Locate the cell with the specified text and output its [X, Y] center coordinate. 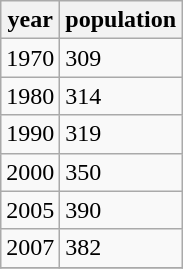
314 [121, 96]
2007 [30, 248]
382 [121, 248]
1980 [30, 96]
390 [121, 210]
309 [121, 58]
1970 [30, 58]
2005 [30, 210]
1990 [30, 134]
2000 [30, 172]
350 [121, 172]
year [30, 20]
319 [121, 134]
population [121, 20]
